Return the [X, Y] coordinate for the center point of the cell that contains the specified text.  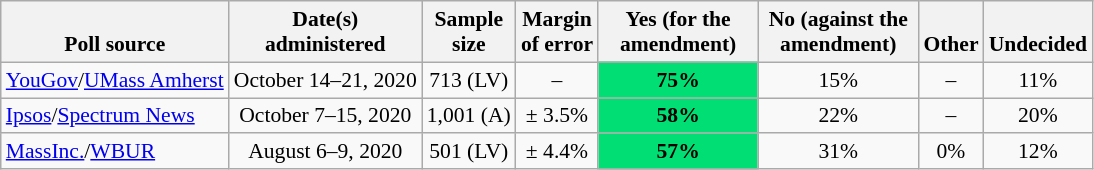
No (against the amendment) [838, 32]
0% [950, 152]
October 7–15, 2020 [326, 116]
Samplesize [469, 32]
Other [950, 32]
Marginof error [557, 32]
22% [838, 116]
57% [678, 152]
Poll source [115, 32]
15% [838, 80]
YouGov/UMass Amherst [115, 80]
1,001 (A) [469, 116]
12% [1038, 152]
Date(s)administered [326, 32]
31% [838, 152]
501 (LV) [469, 152]
October 14–21, 2020 [326, 80]
75% [678, 80]
August 6–9, 2020 [326, 152]
20% [1038, 116]
58% [678, 116]
Undecided [1038, 32]
713 (LV) [469, 80]
Yes (for the amendment) [678, 32]
11% [1038, 80]
± 4.4% [557, 152]
± 3.5% [557, 116]
MassInc./WBUR [115, 152]
Ipsos/Spectrum News [115, 116]
